Identify which cell holds the provided text, then report its (x, y) central coordinate. 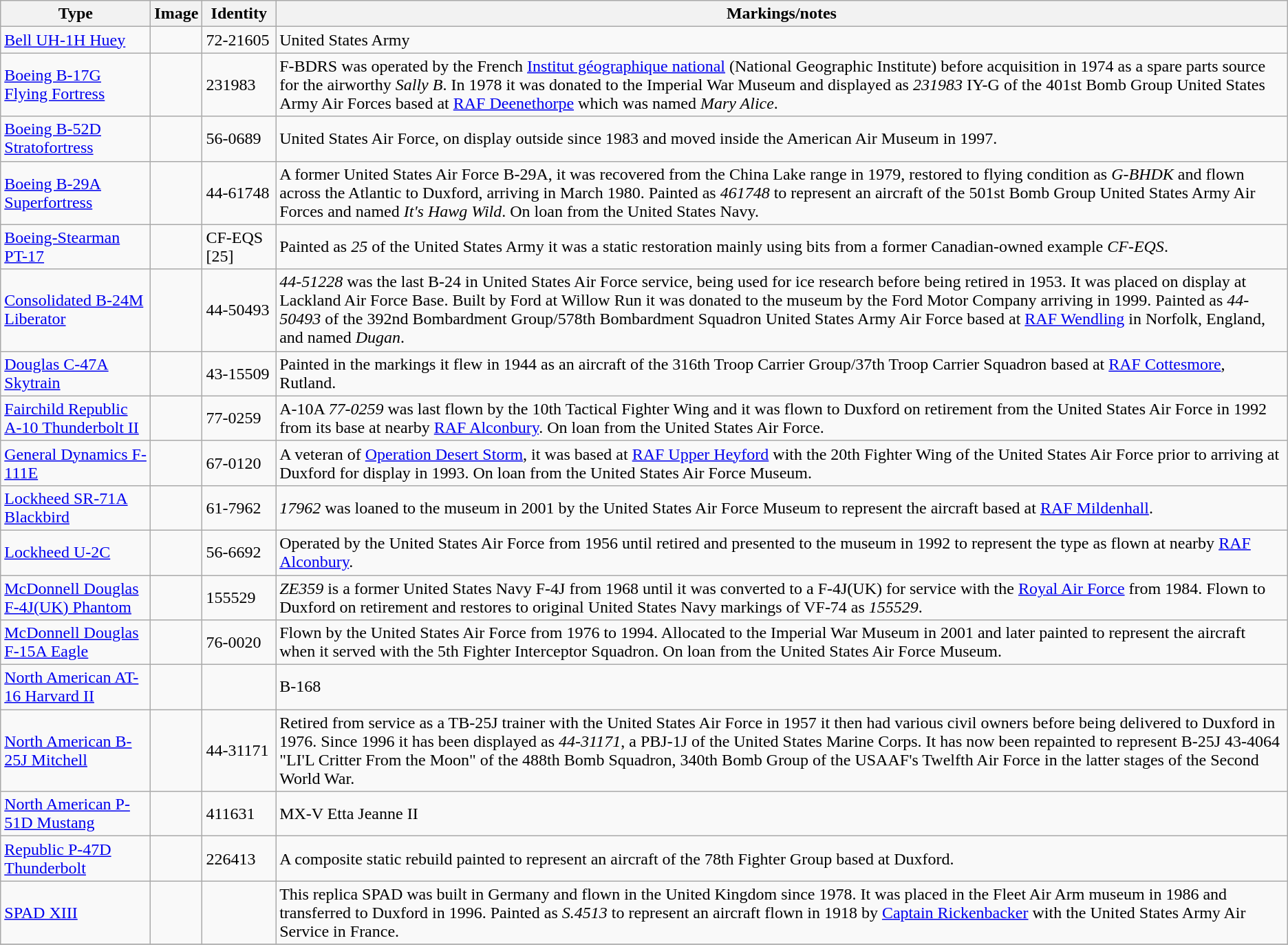
43-15509 (239, 373)
Lockheed SR-71A Blackbird (76, 508)
United States Air Force, on display outside since 1983 and moved inside the American Air Museum in 1997. (782, 139)
McDonnell Douglas F-4J(UK) Phantom (76, 597)
North American B-25J Mitchell (76, 750)
A composite static rebuild painted to represent an aircraft of the 78th Fighter Group based at Duxford. (782, 859)
Douglas C-47A Skytrain (76, 373)
Boeing B-29A Superfortress (76, 193)
77-0259 (239, 418)
Consolidated B-24M Liberator (76, 310)
17962 was loaned to the museum in 2001 by the United States Air Force Museum to represent the aircraft based at RAF Mildenhall. (782, 508)
CF-EQS [25] (239, 246)
Lockheed U-2C (76, 552)
Image (176, 14)
B-168 (782, 687)
67-0120 (239, 463)
SPAD XIII (76, 913)
226413 (239, 859)
United States Army (782, 40)
McDonnell Douglas F-15A Eagle (76, 643)
44-31171 (239, 750)
General Dynamics F-111E (76, 463)
Bell UH-1H Huey (76, 40)
44-50493 (239, 310)
North American AT-16 Harvard II (76, 687)
Boeing B-17G Flying Fortress (76, 85)
Boeing-Stearman PT-17 (76, 246)
44-61748 (239, 193)
76-0020 (239, 643)
Identity (239, 14)
231983 (239, 85)
72-21605 (239, 40)
Fairchild Republic A-10 Thunderbolt II (76, 418)
Boeing B-52D Stratofortress (76, 139)
56-6692 (239, 552)
155529 (239, 597)
Painted in the markings it flew in 1944 as an aircraft of the 316th Troop Carrier Group/37th Troop Carrier Squadron based at RAF Cottesmore, Rutland. (782, 373)
Markings/notes (782, 14)
56-0689 (239, 139)
Type (76, 14)
61-7962 (239, 508)
Republic P-47D Thunderbolt (76, 859)
North American P-51D Mustang (76, 814)
MX-V Etta Jeanne II (782, 814)
411631 (239, 814)
Painted as 25 of the United States Army it was a static restoration mainly using bits from a former Canadian-owned example CF-EQS. (782, 246)
